Extract the (x, y) coordinate from the center of the cell holding the provided text.  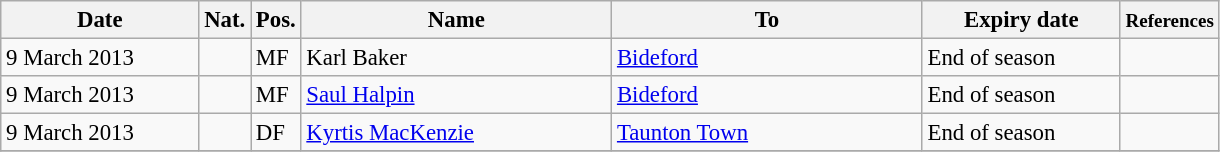
Nat. (225, 20)
Expiry date (1021, 20)
Taunton Town (768, 133)
To (768, 20)
Date (100, 20)
Karl Baker (456, 58)
Pos. (276, 20)
References (1170, 20)
Saul Halpin (456, 95)
Kyrtis MacKenzie (456, 133)
Name (456, 20)
DF (276, 133)
